Pinpoint the cell where the given text exists, returning its (x, y) midpoint coordinate. 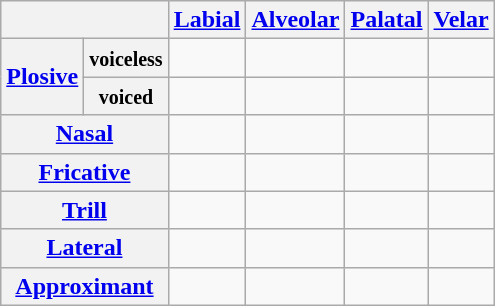
voiced (126, 96)
Trill (84, 210)
Velar (461, 20)
Plosive (42, 77)
Palatal (386, 20)
Fricative (84, 172)
Approximant (84, 286)
voiceless (126, 58)
Nasal (84, 134)
Alveolar (296, 20)
Lateral (84, 248)
Labial (207, 20)
